From the cell containing the given text, extract its center point as [x, y] coordinate. 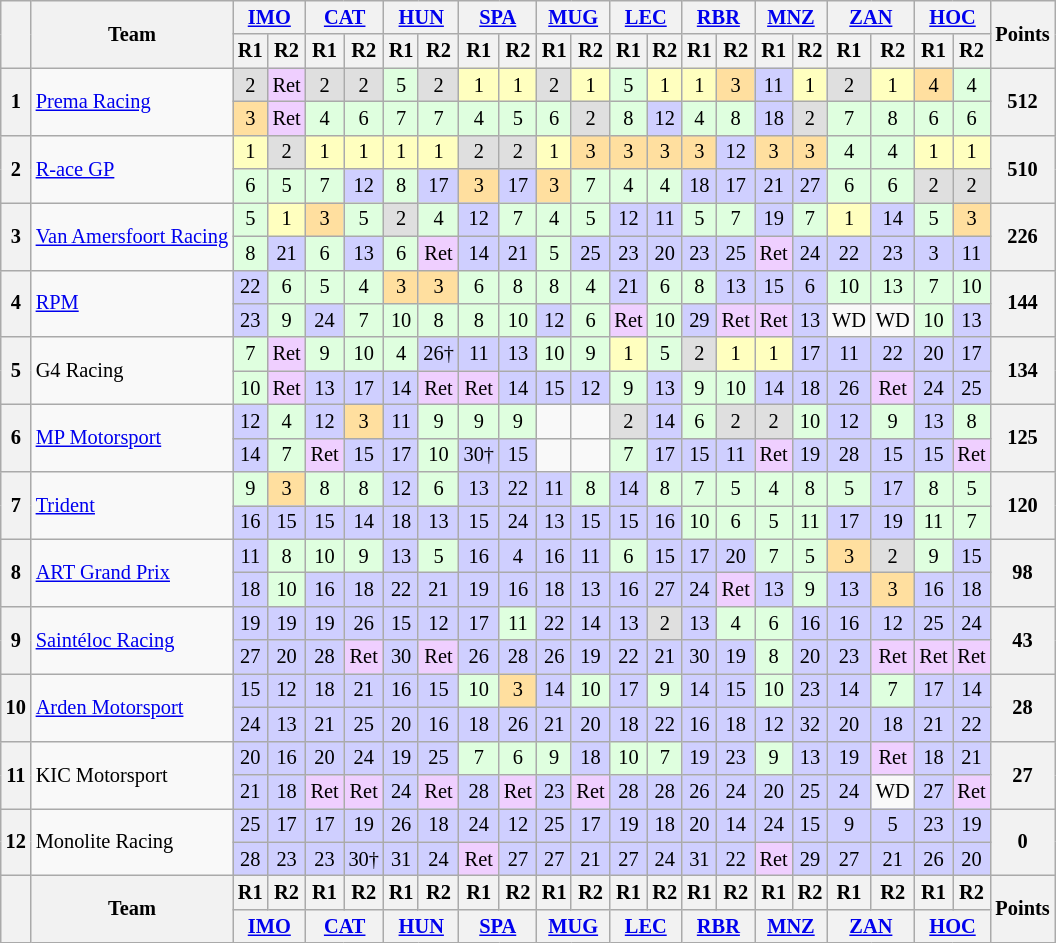
Van Amersfoort Racing [132, 236]
226 [1022, 236]
120 [1022, 506]
KIC Motorsport [132, 774]
Prema Racing [132, 102]
Monolite Racing [132, 842]
125 [1022, 438]
510 [1022, 168]
Saintéloc Racing [132, 640]
144 [1022, 304]
98 [1022, 572]
MP Motorsport [132, 438]
G4 Racing [132, 370]
0 [1022, 842]
R-ace GP [132, 168]
ART Grand Prix [132, 572]
32 [810, 724]
Trident [132, 506]
RPM [132, 304]
134 [1022, 370]
Arden Motorsport [132, 706]
43 [1022, 640]
26† [438, 354]
512 [1022, 102]
